Return the (x, y) coordinate for the center point of the cell that contains the specified text.  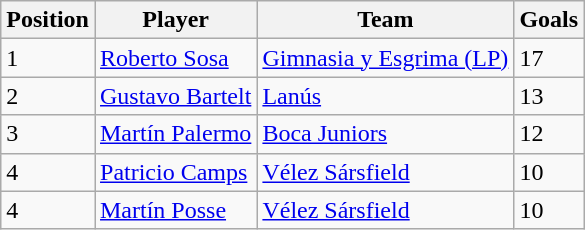
Lanús (386, 96)
2 (48, 96)
13 (549, 96)
Goals (549, 20)
17 (549, 58)
1 (48, 58)
Position (48, 20)
Martín Palermo (175, 134)
Roberto Sosa (175, 58)
Martín Posse (175, 210)
3 (48, 134)
Team (386, 20)
Gustavo Bartelt (175, 96)
Gimnasia y Esgrima (LP) (386, 58)
Player (175, 20)
Patricio Camps (175, 172)
12 (549, 134)
Boca Juniors (386, 134)
